Provide the [x, y] coordinate of the cell's center where the given text is located.  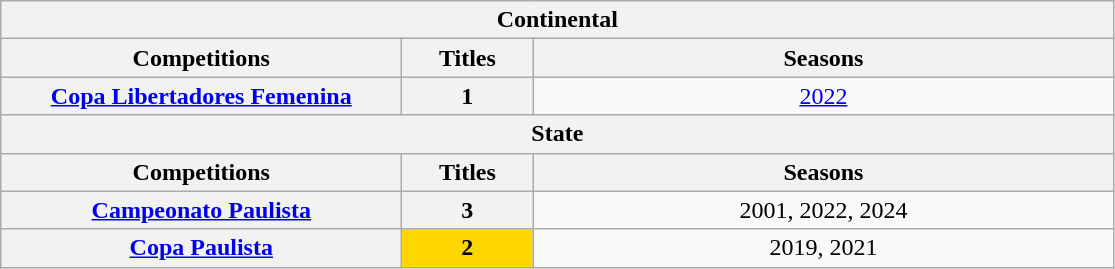
2019, 2021 [824, 248]
State [558, 134]
2 [468, 248]
Continental [558, 20]
Copa Libertadores Femenina [202, 96]
Copa Paulista [202, 248]
3 [468, 210]
2001, 2022, 2024 [824, 210]
1 [468, 96]
Campeonato Paulista [202, 210]
2022 [824, 96]
